Return [x, y] of the center of cell containing provided text 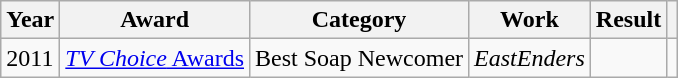
TV Choice Awards [155, 58]
2011 [30, 58]
Work [530, 20]
Best Soap Newcomer [360, 58]
Year [30, 20]
EastEnders [530, 58]
Category [360, 20]
Award [155, 20]
Result [628, 20]
